Search for the cell housing the specified text and yield its [x, y] center coordinate. 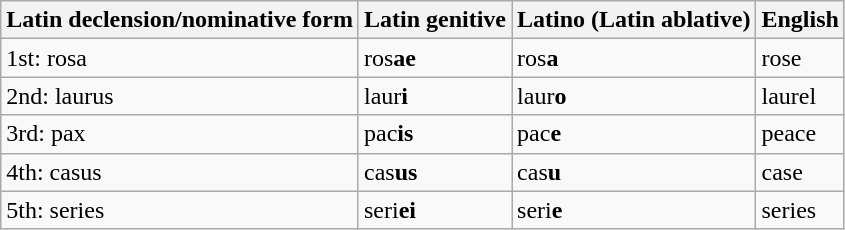
peace [800, 134]
serie [634, 210]
series [800, 210]
rose [800, 58]
lauri [434, 96]
case [800, 172]
rosae [434, 58]
lauro [634, 96]
seriei [434, 210]
1st: rosa [180, 58]
4th: casus [180, 172]
Latin declension/nominative form [180, 20]
pacis [434, 134]
casu [634, 172]
3rd: pax [180, 134]
English [800, 20]
2nd: laurus [180, 96]
rosa [634, 58]
5th: series [180, 210]
pace [634, 134]
Latino (Latin ablative) [634, 20]
Latin genitive [434, 20]
casus [434, 172]
laurel [800, 96]
